Extract the [X, Y] coordinate from the center of the cell holding the provided text.  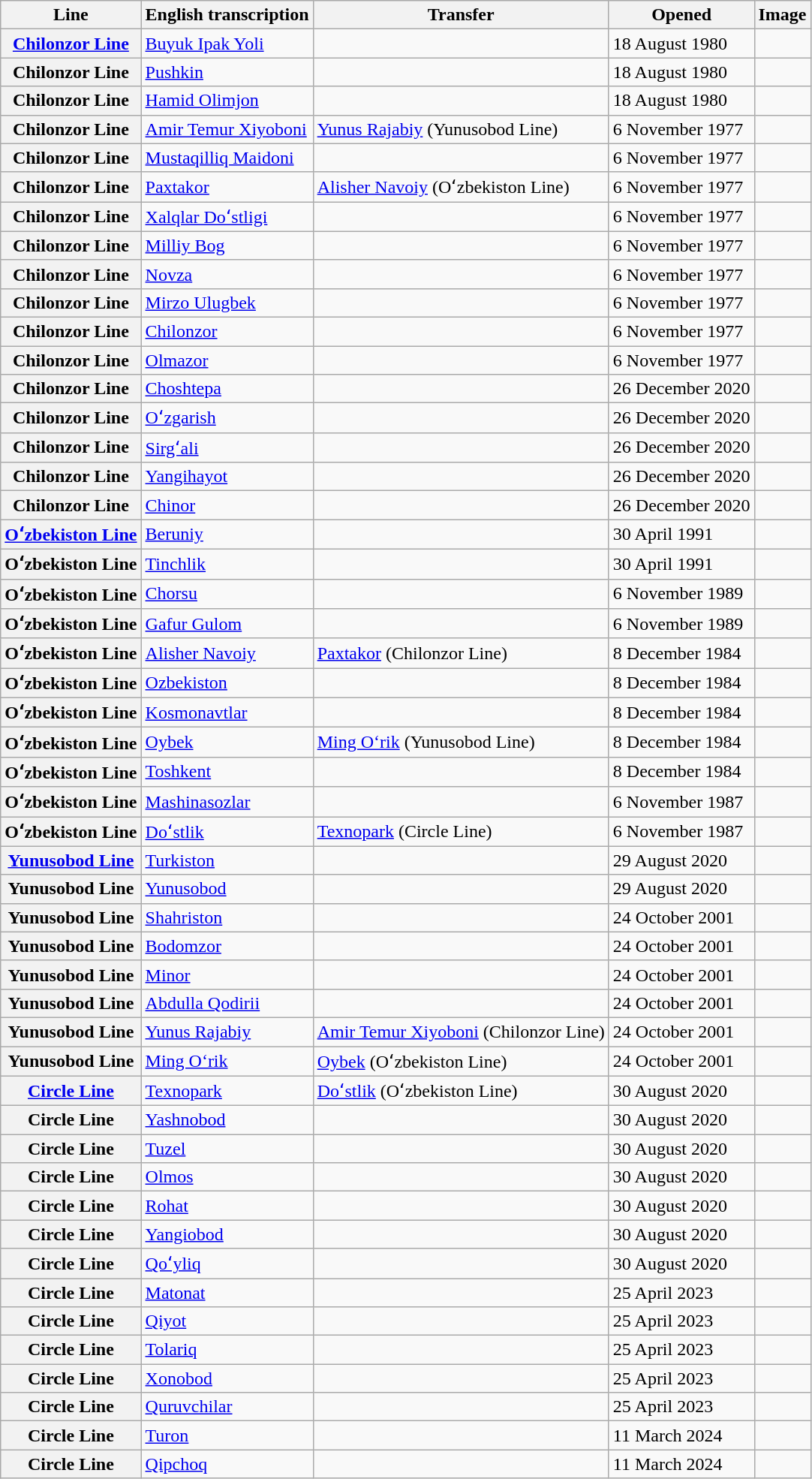
Chilonzor [227, 331]
Chinor [227, 505]
Yangihayot [227, 477]
Mashinasozlar [227, 802]
Line [71, 15]
Mirzo Ulugbek [227, 303]
Transfer [461, 15]
Yunus Rajabiy (Yunusobod Line) [461, 129]
Yangiobod [227, 1234]
Doʻstlik [227, 832]
Mustaqilliq Maidoni [227, 158]
Turkiston [227, 860]
Ming O‘rik (Yunusobod Line) [461, 743]
Xalqlar Doʻstligi [227, 217]
Buyuk Ipak Yoli [227, 44]
Texnopark (Circle Line) [461, 832]
Opened [681, 15]
Choshtepa [227, 389]
Abdulla Qodirii [227, 1003]
Amir Temur Xiyoboni [227, 129]
Olmazor [227, 360]
Doʻstlik (Oʻzbekiston Line) [461, 1091]
Alisher Navoiy (Oʻzbekiston Line) [461, 187]
Rohat [227, 1206]
Amir Temur Xiyoboni (Chilonzor Line) [461, 1032]
Turon [227, 1435]
Yashnobod [227, 1120]
Texnopark [227, 1091]
Qipchoq [227, 1464]
Yunus Rajabiy [227, 1032]
Pushkin [227, 72]
Oybek (Oʻzbekiston Line) [461, 1062]
Kosmonavtlar [227, 712]
Alisher Navoiy [227, 653]
Beruniy [227, 535]
Ming O‘rik [227, 1062]
Matonat [227, 1292]
Hamid Olimjon [227, 101]
Toshkent [227, 772]
Tinchlik [227, 564]
Quruvchilar [227, 1407]
Paxtakor [227, 187]
Tolariq [227, 1350]
English transcription [227, 15]
Paxtakor (Chilonzor Line) [461, 653]
Minor [227, 974]
Xonobod [227, 1378]
Sirgʻali [227, 447]
Bodomzor [227, 946]
Tuzel [227, 1149]
Milliy Bog [227, 245]
Shahriston [227, 917]
Olmos [227, 1177]
Chorsu [227, 594]
Oybek [227, 743]
Oʻzgarish [227, 418]
Qiyot [227, 1321]
Novza [227, 274]
Yunusobod [227, 889]
Qoʻyliq [227, 1264]
Gafur Gulom [227, 624]
Ozbekiston [227, 683]
Image [782, 15]
